From the cell containing the given text, extract its center point as [x, y] coordinate. 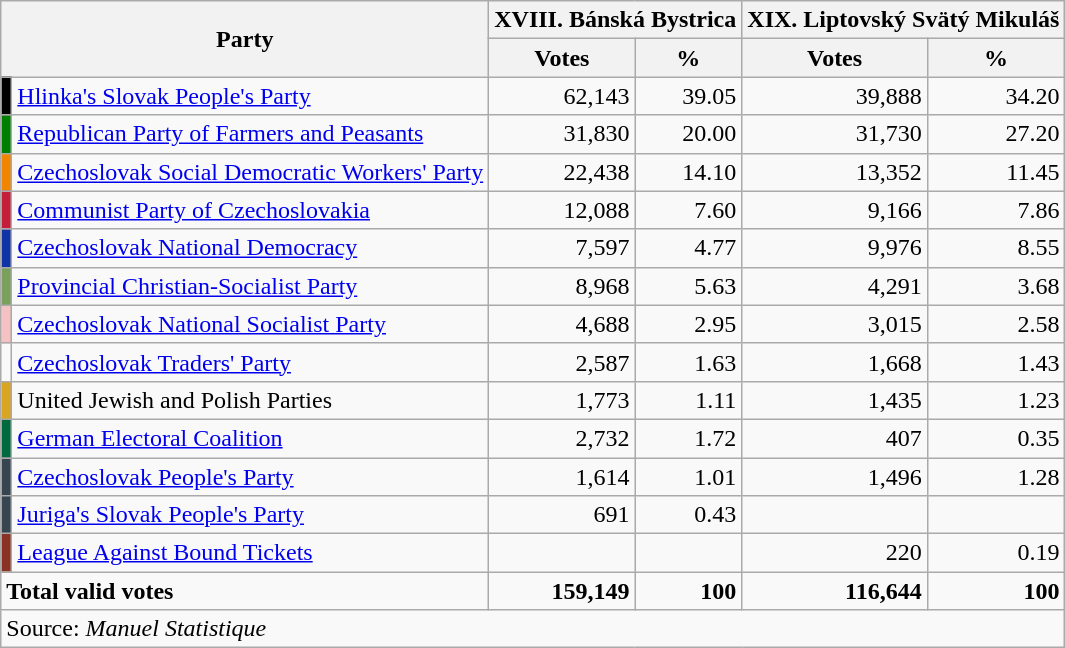
4.77 [688, 248]
7.86 [996, 210]
2,732 [562, 438]
12,088 [562, 210]
Total valid votes [245, 591]
9,166 [835, 210]
XVIII. Bánská Bystrica [616, 20]
2,587 [562, 362]
1.43 [996, 362]
1,668 [835, 362]
2.58 [996, 324]
1,773 [562, 400]
1.63 [688, 362]
8,968 [562, 286]
1,614 [562, 477]
159,149 [562, 591]
31,730 [835, 134]
13,352 [835, 172]
Source: Manuel Statistique [533, 629]
Provincial Christian-Socialist Party [250, 286]
39.05 [688, 96]
Czechoslovak National Democracy [250, 248]
1.28 [996, 477]
Juriga's Slovak People's Party [250, 515]
Czechoslovak National Socialist Party [250, 324]
United Jewish and Polish Parties [250, 400]
2.95 [688, 324]
62,143 [562, 96]
0.19 [996, 553]
XIX. Liptovský Svätý Mikuláš [904, 20]
407 [835, 438]
Czechoslovak Traders' Party [250, 362]
German Electoral Coalition [250, 438]
Party [245, 39]
4,291 [835, 286]
Republican Party of Farmers and Peasants [250, 134]
39,888 [835, 96]
34.20 [996, 96]
14.10 [688, 172]
7,597 [562, 248]
11.45 [996, 172]
Hlinka's Slovak People's Party [250, 96]
220 [835, 553]
1,435 [835, 400]
691 [562, 515]
7.60 [688, 210]
1.72 [688, 438]
9,976 [835, 248]
22,438 [562, 172]
116,644 [835, 591]
Czechoslovak People's Party [250, 477]
1.11 [688, 400]
3.68 [996, 286]
0.35 [996, 438]
8.55 [996, 248]
Communist Party of Czechoslovakia [250, 210]
4,688 [562, 324]
League Against Bound Tickets [250, 553]
20.00 [688, 134]
31,830 [562, 134]
5.63 [688, 286]
1.23 [996, 400]
1,496 [835, 477]
Czechoslovak Social Democratic Workers' Party [250, 172]
3,015 [835, 324]
1.01 [688, 477]
27.20 [996, 134]
0.43 [688, 515]
